Pinpoint the cell where the given text exists, returning its [x, y] midpoint coordinate. 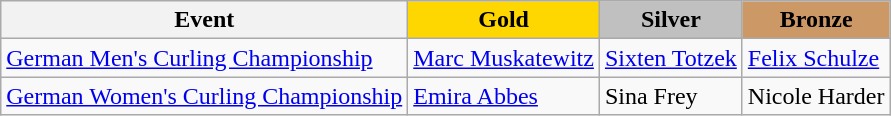
Silver [670, 20]
Sixten Totzek [670, 58]
Gold [504, 20]
Marc Muskatewitz [504, 58]
Emira Abbes [504, 96]
Bronze [816, 20]
Felix Schulze [816, 58]
Event [204, 20]
German Men's Curling Championship [204, 58]
German Women's Curling Championship [204, 96]
Sina Frey [670, 96]
Nicole Harder [816, 96]
